Return the [X, Y] coordinate for the center point of the cell that contains the specified text.  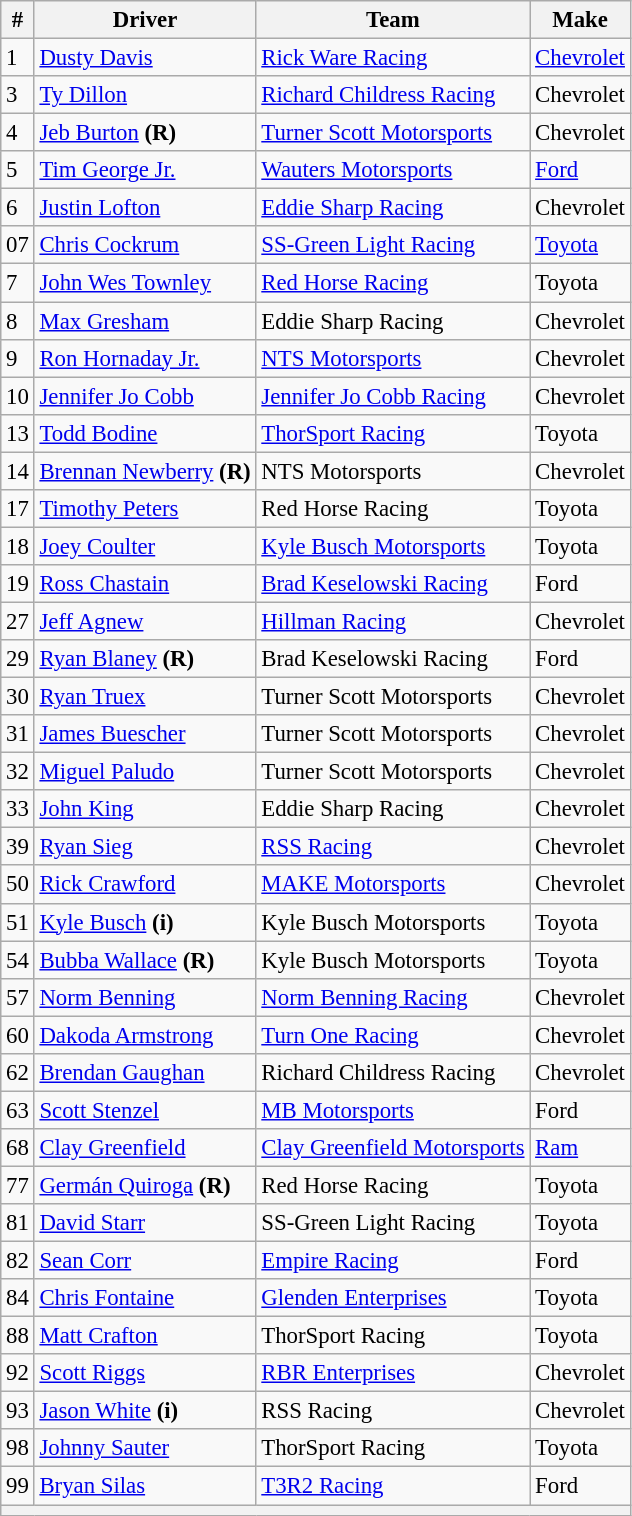
63 [18, 1110]
Ryan Truex [145, 697]
51 [18, 922]
68 [18, 1148]
77 [18, 1185]
19 [18, 584]
5 [18, 170]
RBR Enterprises [393, 1373]
3 [18, 95]
Jeff Agnew [145, 621]
Rick Ware Racing [393, 58]
MAKE Motorsports [393, 885]
14 [18, 471]
Chris Cockrum [145, 245]
# [18, 20]
Hillman Racing [393, 621]
T3R2 Racing [393, 1486]
Scott Stenzel [145, 1110]
Scott Riggs [145, 1373]
82 [18, 1261]
Jennifer Jo Cobb [145, 396]
Justin Lofton [145, 208]
Team [393, 20]
Empire Racing [393, 1261]
Max Gresham [145, 321]
93 [18, 1411]
Clay Greenfield [145, 1148]
Miguel Paludo [145, 772]
Norm Benning [145, 997]
7 [18, 283]
Driver [145, 20]
50 [18, 885]
Jeb Burton (R) [145, 133]
Sean Corr [145, 1261]
Rick Crawford [145, 885]
54 [18, 960]
81 [18, 1223]
Johnny Sauter [145, 1449]
John Wes Townley [145, 283]
Kyle Busch (i) [145, 922]
Chris Fontaine [145, 1298]
18 [18, 546]
99 [18, 1486]
Tim George Jr. [145, 170]
31 [18, 734]
10 [18, 396]
Brennan Newberry (R) [145, 471]
Bryan Silas [145, 1486]
Turn One Racing [393, 1035]
Ryan Blaney (R) [145, 659]
1 [18, 58]
17 [18, 509]
Ram [580, 1148]
27 [18, 621]
Make [580, 20]
Ron Hornaday Jr. [145, 358]
Dusty Davis [145, 58]
07 [18, 245]
92 [18, 1373]
98 [18, 1449]
57 [18, 997]
Germán Quiroga (R) [145, 1185]
Timothy Peters [145, 509]
4 [18, 133]
13 [18, 433]
Clay Greenfield Motorsports [393, 1148]
Todd Bodine [145, 433]
Joey Coulter [145, 546]
David Starr [145, 1223]
Wauters Motorsports [393, 170]
John King [145, 809]
MB Motorsports [393, 1110]
Bubba Wallace (R) [145, 960]
32 [18, 772]
Glenden Enterprises [393, 1298]
Dakoda Armstrong [145, 1035]
33 [18, 809]
6 [18, 208]
9 [18, 358]
Ryan Sieg [145, 847]
88 [18, 1336]
84 [18, 1298]
Brendan Gaughan [145, 1073]
Jennifer Jo Cobb Racing [393, 396]
Jason White (i) [145, 1411]
62 [18, 1073]
30 [18, 697]
8 [18, 321]
Ross Chastain [145, 584]
60 [18, 1035]
James Buescher [145, 734]
29 [18, 659]
Ty Dillon [145, 95]
Norm Benning Racing [393, 997]
Matt Crafton [145, 1336]
39 [18, 847]
